From the cell containing the given text, extract its center point as (x, y) coordinate. 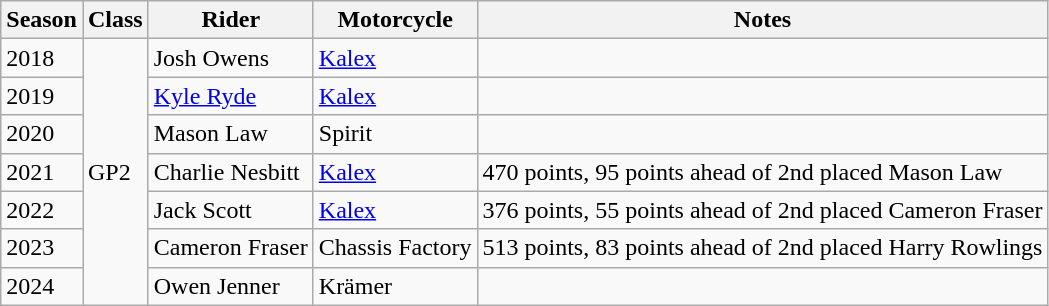
Spirit (395, 134)
2024 (42, 286)
Class (115, 20)
2018 (42, 58)
Notes (762, 20)
513 points, 83 points ahead of 2nd placed Harry Rowlings (762, 248)
376 points, 55 points ahead of 2nd placed Cameron Fraser (762, 210)
2019 (42, 96)
2020 (42, 134)
2022 (42, 210)
Jack Scott (230, 210)
Kyle Ryde (230, 96)
Owen Jenner (230, 286)
Rider (230, 20)
Krämer (395, 286)
Mason Law (230, 134)
Chassis Factory (395, 248)
Josh Owens (230, 58)
Season (42, 20)
2021 (42, 172)
470 points, 95 points ahead of 2nd placed Mason Law (762, 172)
Cameron Fraser (230, 248)
Motorcycle (395, 20)
2023 (42, 248)
Charlie Nesbitt (230, 172)
GP2 (115, 172)
